Extract the (X, Y) coordinate from the center of the cell holding the provided text.  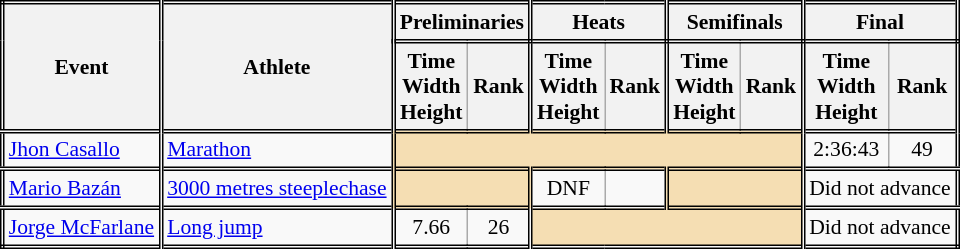
Mario Bazán (81, 190)
2:36:43 (846, 150)
Long jump (277, 228)
Event (81, 67)
7.66 (430, 228)
Athlete (277, 67)
DNF (568, 190)
3000 metres steeplechase (277, 190)
Heats (599, 22)
49 (924, 150)
Final (880, 22)
26 (500, 228)
Semifinals (735, 22)
Preliminaries (462, 22)
Marathon (277, 150)
Jhon Casallo (81, 150)
Jorge McFarlane (81, 228)
